Provide the (x, y) coordinate of the cell's center where the given text is located.  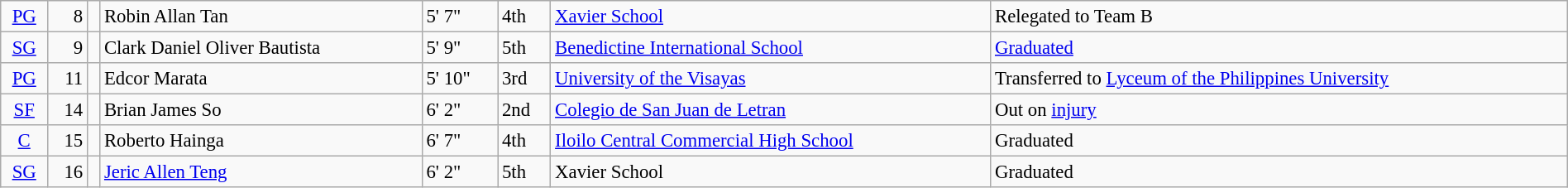
9 (68, 48)
University of the Visayas (771, 79)
2nd (524, 110)
C (25, 141)
Benedictine International School (771, 48)
Clark Daniel Oliver Bautista (261, 48)
Robin Allan Tan (261, 17)
3rd (524, 79)
Transferred to Lyceum of the Philippines University (1279, 79)
6' 7" (460, 141)
SF (25, 110)
Relegated to Team B (1279, 17)
Out on injury (1279, 110)
5' 10" (460, 79)
16 (68, 172)
8 (68, 17)
Roberto Hainga (261, 141)
Edcor Marata (261, 79)
15 (68, 141)
5' 7" (460, 17)
Colegio de San Juan de Letran (771, 110)
14 (68, 110)
11 (68, 79)
5' 9" (460, 48)
Brian James So (261, 110)
Iloilo Central Commercial High School (771, 141)
Jeric Allen Teng (261, 172)
